Capture the cell that displays the provided text and extract its [x, y] central coordinate. 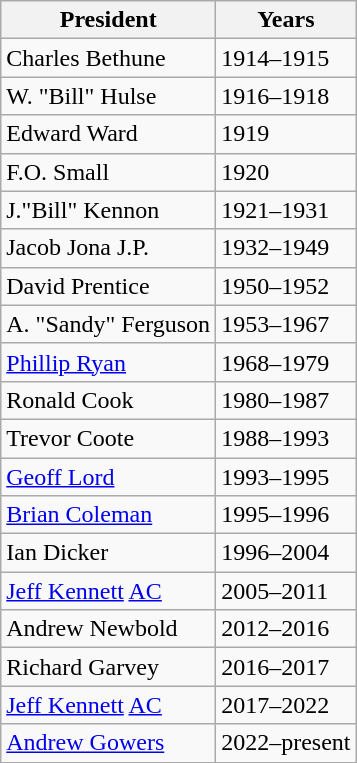
2022–present [286, 743]
1988–1993 [286, 438]
1968–1979 [286, 362]
F.O. Small [108, 172]
1914–1915 [286, 58]
Phillip Ryan [108, 362]
1953–1967 [286, 324]
Geoff Lord [108, 477]
1920 [286, 172]
A. "Sandy" Ferguson [108, 324]
1993–1995 [286, 477]
Richard Garvey [108, 667]
Brian Coleman [108, 515]
Jacob Jona J.P. [108, 248]
1980–1987 [286, 400]
1921–1931 [286, 210]
2012–2016 [286, 629]
David Prentice [108, 286]
Ronald Cook [108, 400]
Charles Bethune [108, 58]
Andrew Gowers [108, 743]
Edward Ward [108, 134]
Ian Dicker [108, 553]
W. "Bill" Hulse [108, 96]
Years [286, 20]
1950–1952 [286, 286]
Trevor Coote [108, 438]
1932–1949 [286, 248]
J."Bill" Kennon [108, 210]
2005–2011 [286, 591]
1916–1918 [286, 96]
President [108, 20]
1919 [286, 134]
2017–2022 [286, 705]
1995–1996 [286, 515]
1996–2004 [286, 553]
Andrew Newbold [108, 629]
2016–2017 [286, 667]
